For the text-containing cell, return its midpoint in (x, y) coordinate format. 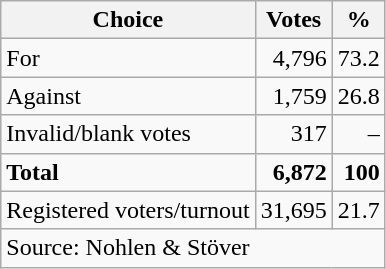
6,872 (294, 172)
21.7 (358, 210)
For (128, 58)
4,796 (294, 58)
317 (294, 134)
73.2 (358, 58)
Source: Nohlen & Stöver (193, 248)
100 (358, 172)
1,759 (294, 96)
% (358, 20)
Against (128, 96)
Registered voters/turnout (128, 210)
– (358, 134)
Total (128, 172)
Invalid/blank votes (128, 134)
Votes (294, 20)
Choice (128, 20)
31,695 (294, 210)
26.8 (358, 96)
